For the text-containing cell, return its midpoint in (x, y) coordinate format. 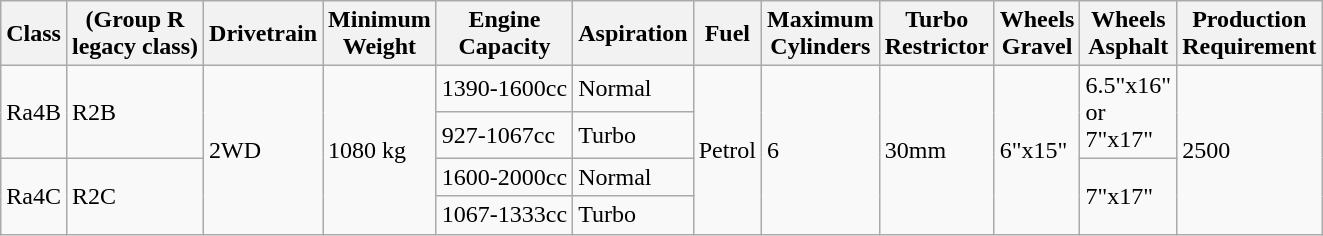
Aspiration (633, 34)
ProductionRequirement (1250, 34)
EngineCapacity (504, 34)
WheelsAsphalt (1128, 34)
Petrol (727, 150)
30mm (936, 150)
2WD (264, 150)
MaximumCylinders (820, 34)
7"x17" (1128, 196)
927-1067cc (504, 135)
TurboRestrictor (936, 34)
Fuel (727, 34)
6.5"x16"or7"x17" (1128, 112)
Class (34, 34)
1390-1600cc (504, 89)
R2C (134, 196)
1600-2000cc (504, 177)
WheelsGravel (1037, 34)
Drivetrain (264, 34)
Ra4B (34, 112)
R2B (134, 112)
(Group Rlegacy class) (134, 34)
1067-1333cc (504, 215)
1080 kg (380, 150)
Ra4C (34, 196)
6"x15" (1037, 150)
2500 (1250, 150)
MinimumWeight (380, 34)
6 (820, 150)
